Capture the cell that displays the provided text and extract its [x, y] central coordinate. 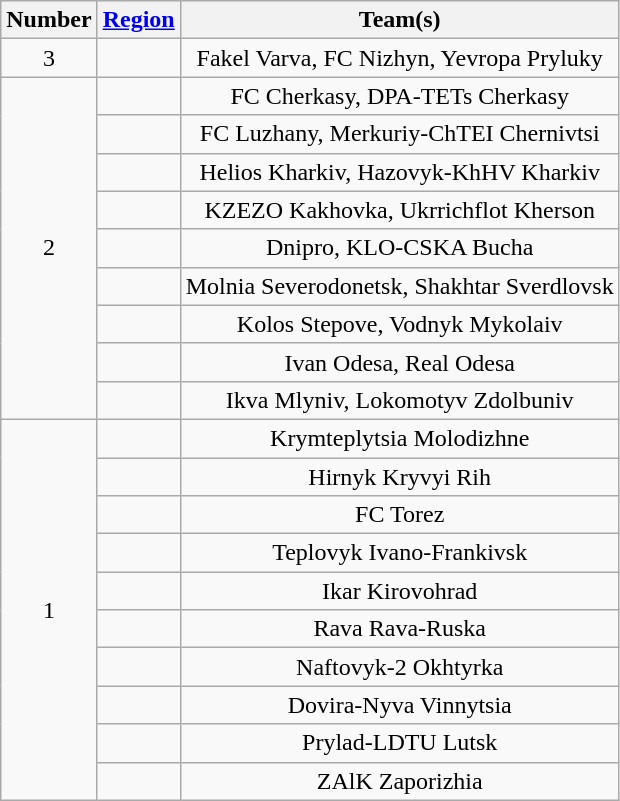
Dovira-Nyva Vinnytsia [400, 705]
1 [49, 610]
Teplovyk Ivano-Frankivsk [400, 553]
Fakel Varva, FC Nizhyn, Yevropa Pryluky [400, 58]
Helios Kharkiv, Hazovyk-KhHV Kharkiv [400, 172]
FC Torez [400, 515]
FC Cherkasy, DPA-TETs Cherkasy [400, 96]
Krymteplytsia Molodizhne [400, 438]
Region [138, 20]
Naftovyk-2 Okhtyrka [400, 667]
2 [49, 248]
Molnia Severodonetsk, Shakhtar Sverdlovsk [400, 286]
Hirnyk Kryvyi Rih [400, 477]
Dnipro, KLO-CSKA Bucha [400, 248]
Number [49, 20]
Ivan Odesa, Real Odesa [400, 362]
FC Luzhany, Merkuriy-ChTEI Chernivtsi [400, 134]
Kolos Stepove, Vodnyk Mykolaiv [400, 324]
KZEZO Kakhovka, Ukrrichflot Kherson [400, 210]
Rava Rava-Ruska [400, 629]
Ikva Mlyniv, Lokomotyv Zdolbuniv [400, 400]
ZAlK Zaporizhia [400, 781]
Prylad-LDTU Lutsk [400, 743]
Team(s) [400, 20]
3 [49, 58]
Ikar Kirovohrad [400, 591]
